Output the [X, Y] coordinate of the center of the cell containing the given text.  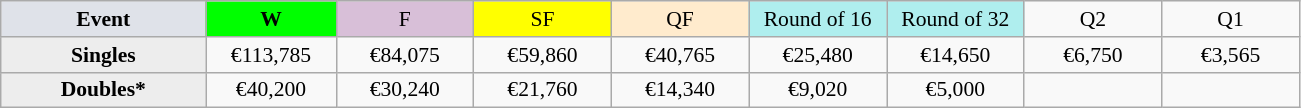
€30,240 [405, 90]
€113,785 [271, 55]
€14,340 [680, 90]
Round of 32 [955, 19]
W [271, 19]
SF [543, 19]
€40,765 [680, 55]
Event [104, 19]
€9,020 [818, 90]
€21,760 [543, 90]
€84,075 [405, 55]
€40,200 [271, 90]
QF [680, 19]
€3,565 [1231, 55]
Singles [104, 55]
F [405, 19]
€25,480 [818, 55]
€6,750 [1093, 55]
Q1 [1231, 19]
€5,000 [955, 90]
Round of 16 [818, 19]
€59,860 [543, 55]
Doubles* [104, 90]
Q2 [1093, 19]
€14,650 [955, 55]
